Find where the given text appears and provide that cell's center as (X, Y) coordinate. 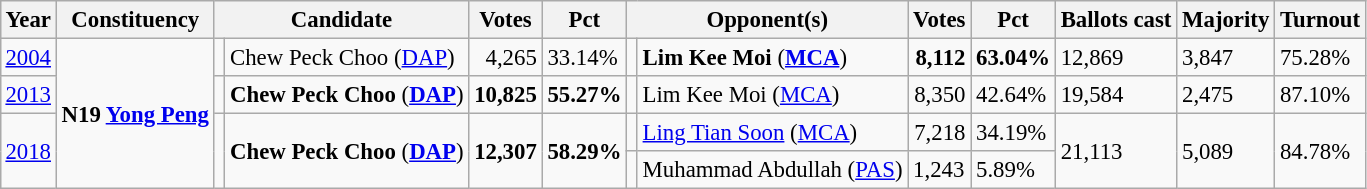
Year (28, 20)
2018 (28, 152)
Constituency (135, 20)
Majority (1226, 20)
Muhammad Abdullah (PAS) (772, 170)
10,825 (506, 95)
Turnout (1320, 20)
21,113 (1116, 152)
4,265 (506, 57)
75.28% (1320, 57)
1,243 (940, 170)
55.27% (584, 95)
8,112 (940, 57)
2004 (28, 57)
5.89% (1014, 170)
Ling Tian Soon (MCA) (772, 133)
8,350 (940, 95)
42.64% (1014, 95)
5,089 (1226, 152)
33.14% (584, 57)
7,218 (940, 133)
34.19% (1014, 133)
2,475 (1226, 95)
2013 (28, 95)
12,307 (506, 152)
Ballots cast (1116, 20)
87.10% (1320, 95)
84.78% (1320, 152)
19,584 (1116, 95)
N19 Yong Peng (135, 113)
63.04% (1014, 57)
12,869 (1116, 57)
Opponent(s) (768, 20)
58.29% (584, 152)
Candidate (342, 20)
3,847 (1226, 57)
